Determine the (X, Y) coordinate at the center of the cell enclosing the given text.  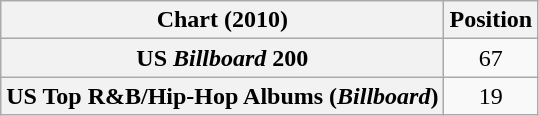
67 (491, 58)
Chart (2010) (222, 20)
US Billboard 200 (222, 58)
US Top R&B/Hip-Hop Albums (Billboard) (222, 96)
19 (491, 96)
Position (491, 20)
